Pinpoint the cell where the given text exists, returning its (x, y) midpoint coordinate. 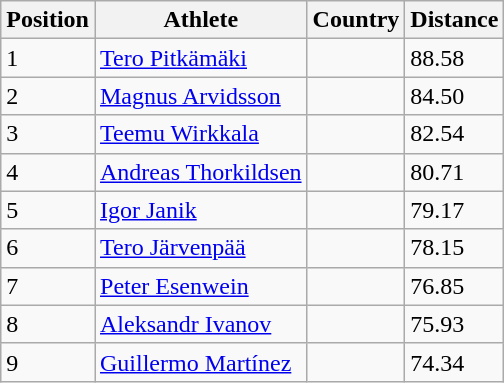
82.54 (454, 134)
4 (48, 172)
Tero Järvenpää (200, 248)
Distance (454, 20)
Athlete (200, 20)
6 (48, 248)
74.34 (454, 362)
2 (48, 96)
5 (48, 210)
Tero Pitkämäki (200, 58)
Peter Esenwein (200, 286)
Magnus Arvidsson (200, 96)
Igor Janik (200, 210)
84.50 (454, 96)
88.58 (454, 58)
Andreas Thorkildsen (200, 172)
Position (48, 20)
3 (48, 134)
8 (48, 324)
Country (356, 20)
Teemu Wirkkala (200, 134)
79.17 (454, 210)
80.71 (454, 172)
78.15 (454, 248)
9 (48, 362)
76.85 (454, 286)
1 (48, 58)
7 (48, 286)
Aleksandr Ivanov (200, 324)
Guillermo Martínez (200, 362)
75.93 (454, 324)
